Extract the [X, Y] coordinate from the center of the cell holding the provided text.  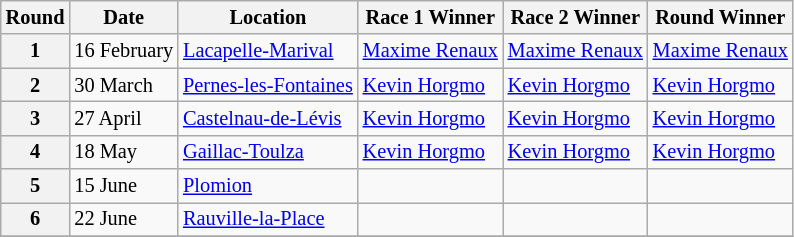
Race 2 Winner [576, 17]
3 [36, 118]
5 [36, 186]
16 February [124, 51]
4 [36, 152]
Location [268, 17]
Lacapelle-Marival [268, 51]
Round [36, 17]
Plomion [268, 186]
Date [124, 17]
Race 1 Winner [430, 17]
Round Winner [720, 17]
18 May [124, 152]
Castelnau-de-Lévis [268, 118]
2 [36, 85]
6 [36, 219]
27 April [124, 118]
30 March [124, 85]
Gaillac-Toulza [268, 152]
15 June [124, 186]
Rauville-la-Place [268, 219]
1 [36, 51]
Pernes-les-Fontaines [268, 85]
22 June [124, 219]
